Search for the cell housing the specified text and yield its (x, y) center coordinate. 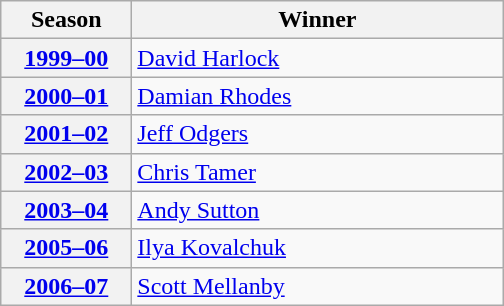
Season (66, 20)
2003–04 (66, 210)
David Harlock (318, 58)
Winner (318, 20)
2002–03 (66, 172)
2006–07 (66, 286)
2005–06 (66, 248)
Jeff Odgers (318, 134)
2000–01 (66, 96)
Ilya Kovalchuk (318, 248)
Damian Rhodes (318, 96)
2001–02 (66, 134)
Chris Tamer (318, 172)
Andy Sutton (318, 210)
Scott Mellanby (318, 286)
1999–00 (66, 58)
